Identify which cell holds the provided text, then report its [x, y] central coordinate. 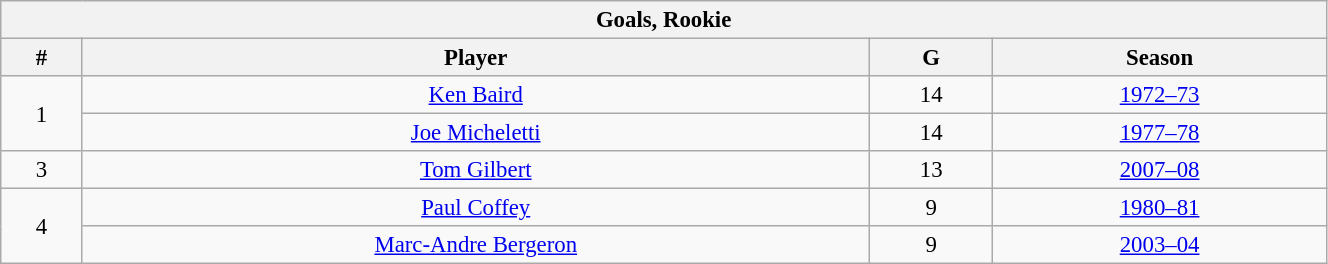
1972–73 [1160, 95]
Season [1160, 58]
1 [42, 114]
Marc-Andre Bergeron [476, 245]
2003–04 [1160, 245]
Goals, Rookie [664, 20]
1977–78 [1160, 133]
4 [42, 226]
# [42, 58]
2007–08 [1160, 170]
G [932, 58]
3 [42, 170]
Tom Gilbert [476, 170]
1980–81 [1160, 208]
13 [932, 170]
Ken Baird [476, 95]
Joe Micheletti [476, 133]
Paul Coffey [476, 208]
Player [476, 58]
